Find where the given text appears and provide that cell's center as (x, y) coordinate. 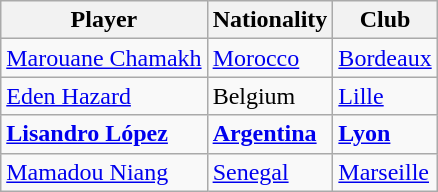
Belgium (270, 96)
Club (385, 20)
Mamadou Niang (104, 172)
Nationality (270, 20)
Lisandro López (104, 134)
Argentina (270, 134)
Eden Hazard (104, 96)
Bordeaux (385, 58)
Lille (385, 96)
Morocco (270, 58)
Senegal (270, 172)
Player (104, 20)
Marouane Chamakh (104, 58)
Lyon (385, 134)
Marseille (385, 172)
